Provide the [x, y] coordinate of the cell's center where the given text is located.  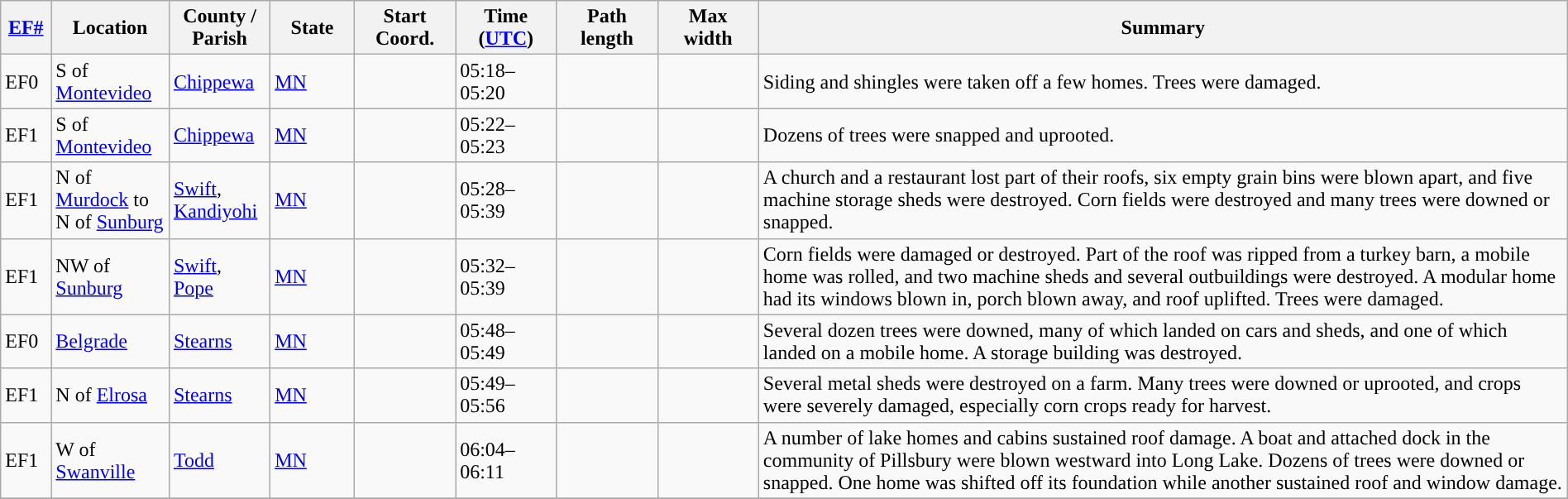
06:04–06:11 [506, 460]
EF# [26, 28]
05:18–05:20 [506, 81]
Siding and shingles were taken off a few homes. Trees were damaged. [1163, 81]
Todd [219, 460]
Time (UTC) [506, 28]
05:22–05:23 [506, 136]
Swift, Kandiyohi [219, 200]
County / Parish [219, 28]
State [313, 28]
Swift, Pope [219, 276]
N of Murdock to N of Sunburg [111, 200]
Max width [708, 28]
Summary [1163, 28]
05:32–05:39 [506, 276]
Belgrade [111, 341]
Several dozen trees were downed, many of which landed on cars and sheds, and one of which landed on a mobile home. A storage building was destroyed. [1163, 341]
Start Coord. [404, 28]
NW of Sunburg [111, 276]
05:28–05:39 [506, 200]
05:48–05:49 [506, 341]
05:49–05:56 [506, 396]
N of Elrosa [111, 396]
Location [111, 28]
W of Swanville [111, 460]
Path length [607, 28]
Dozens of trees were snapped and uprooted. [1163, 136]
